Output the (X, Y) coordinate of the center of the cell containing the given text.  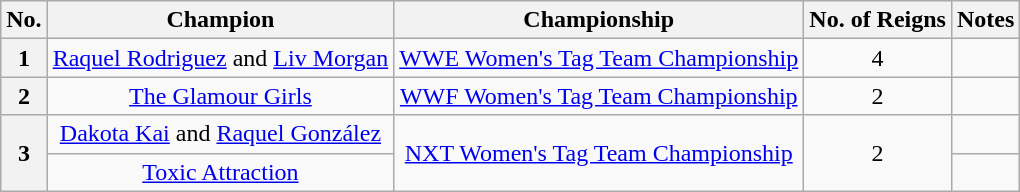
4 (878, 58)
The Glamour Girls (220, 96)
3 (24, 153)
No. of Reigns (878, 20)
NXT Women's Tag Team Championship (599, 153)
Champion (220, 20)
Dakota Kai and Raquel González (220, 134)
Toxic Attraction (220, 172)
1 (24, 58)
Raquel Rodriguez and Liv Morgan (220, 58)
WWE Women's Tag Team Championship (599, 58)
No. (24, 20)
WWF Women's Tag Team Championship (599, 96)
Notes (985, 20)
Championship (599, 20)
